Scan for the cell matching the given text and deliver its (X, Y) coordinate at center. 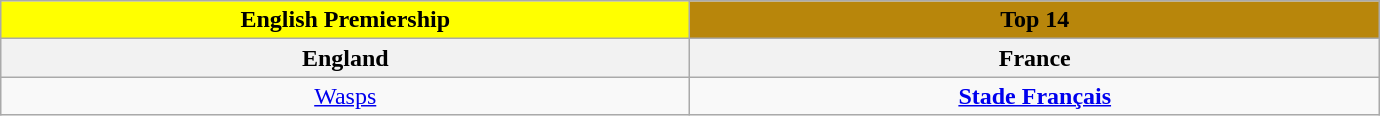
Wasps (344, 96)
Stade Français (1035, 96)
France (1035, 58)
Top 14 (1035, 20)
England (344, 58)
English Premiership (344, 20)
